Extract the [X, Y] coordinate from the center of the cell holding the provided text.  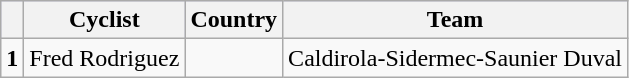
Team [456, 20]
Fred Rodriguez [104, 58]
Caldirola-Sidermec-Saunier Duval [456, 58]
1 [12, 58]
Country [234, 20]
Cyclist [104, 20]
